Extract the (X, Y) coordinate from the center of the cell holding the provided text.  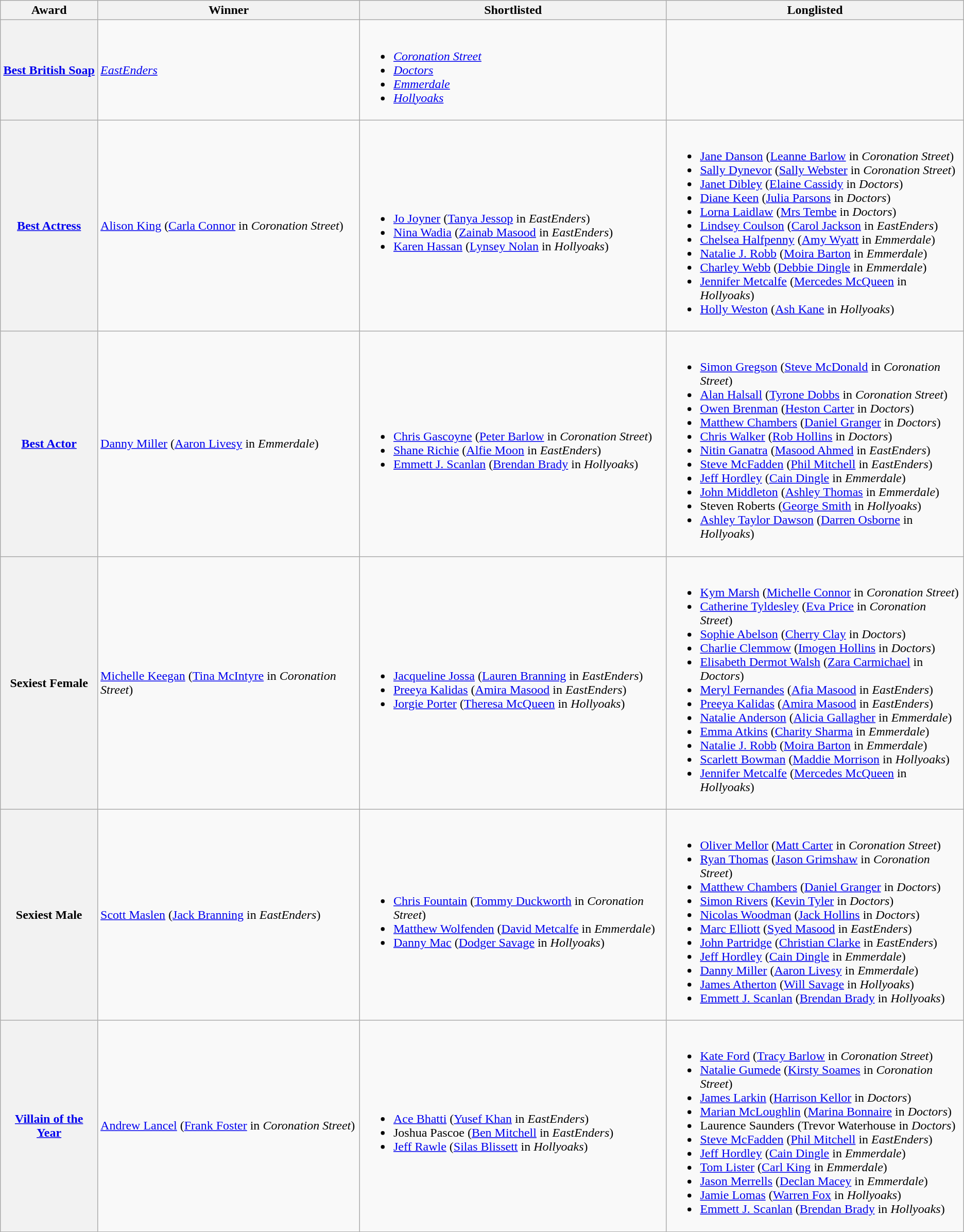
Sexiest Male (49, 915)
Best Actress (49, 226)
Best Actor (49, 444)
Sexiest Female (49, 683)
EastEnders (229, 70)
Shortlisted (513, 10)
Jo Joyner (Tanya Jessop in EastEnders)Nina Wadia (Zainab Masood in EastEnders)Karen Hassan (Lynsey Nolan in Hollyoaks) (513, 226)
Longlisted (815, 10)
Winner (229, 10)
Chris Fountain (Tommy Duckworth in Coronation Street)Matthew Wolfenden (David Metcalfe in Emmerdale)Danny Mac (Dodger Savage in Hollyoaks) (513, 915)
Villain of the Year (49, 1126)
Michelle Keegan (Tina McIntyre in Coronation Street) (229, 683)
Scott Maslen (Jack Branning in EastEnders) (229, 915)
Alison King (Carla Connor in Coronation Street) (229, 226)
Ace Bhatti (Yusef Khan in EastEnders)Joshua Pascoe (Ben Mitchell in EastEnders)Jeff Rawle (Silas Blissett in Hollyoaks) (513, 1126)
Danny Miller (Aaron Livesy in Emmerdale) (229, 444)
Best British Soap (49, 70)
Jacqueline Jossa (Lauren Branning in EastEnders)Preeya Kalidas (Amira Masood in EastEnders)Jorgie Porter (Theresa McQueen in Hollyoaks) (513, 683)
Award (49, 10)
Coronation StreetDoctorsEmmerdaleHollyoaks (513, 70)
Andrew Lancel (Frank Foster in Coronation Street) (229, 1126)
Chris Gascoyne (Peter Barlow in Coronation Street)Shane Richie (Alfie Moon in EastEnders)Emmett J. Scanlan (Brendan Brady in Hollyoaks) (513, 444)
